Determine the (X, Y) coordinate at the center of the cell enclosing the given text.  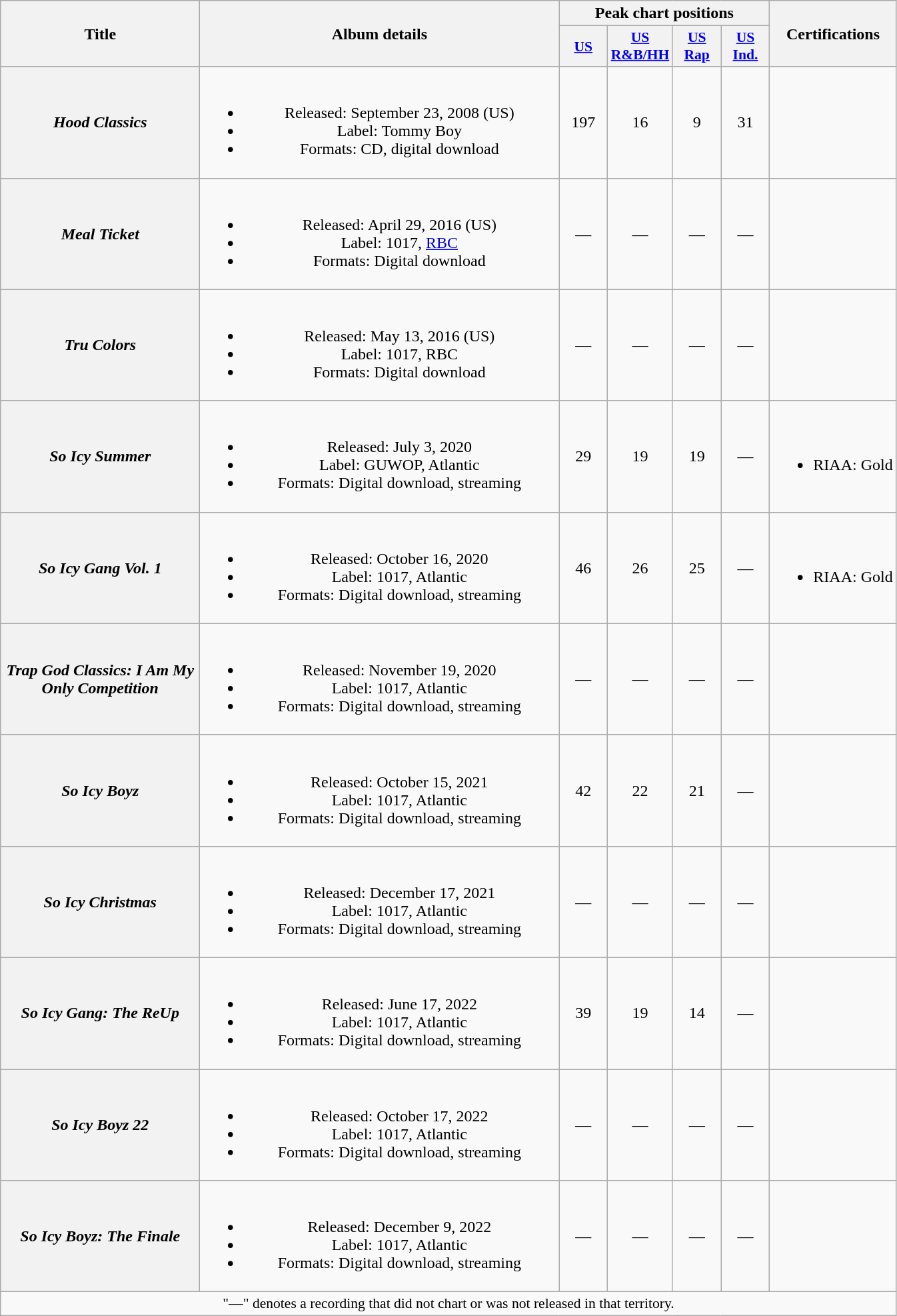
"—" denotes a recording that did not chart or was not released in that territory. (448, 1304)
Released: October 17, 2022Label: 1017, AtlanticFormats: Digital download, streaming (380, 1125)
197 (584, 123)
Tru Colors (100, 345)
22 (640, 791)
21 (697, 791)
So Icy Summer (100, 456)
USInd. (745, 47)
Released: December 9, 2022Label: 1017, AtlanticFormats: Digital download, streaming (380, 1236)
So Icy Christmas (100, 901)
So Icy Boyz 22 (100, 1125)
So Icy Boyz: The Finale (100, 1236)
Released: April 29, 2016 (US)Label: 1017, RBCFormats: Digital download (380, 233)
Hood Classics (100, 123)
42 (584, 791)
14 (697, 1013)
Released: October 16, 2020Label: 1017, AtlanticFormats: Digital download, streaming (380, 568)
26 (640, 568)
39 (584, 1013)
USR&B/HH (640, 47)
USRap (697, 47)
29 (584, 456)
Released: May 13, 2016 (US)Label: 1017, RBCFormats: Digital download (380, 345)
Peak chart positions (664, 13)
46 (584, 568)
Released: September 23, 2008 (US)Label: Tommy BoyFormats: CD, digital download (380, 123)
9 (697, 123)
Certifications (833, 33)
Meal Ticket (100, 233)
Trap God Classics: I Am My Only Competition (100, 679)
US (584, 47)
25 (697, 568)
Released: June 17, 2022Label: 1017, AtlanticFormats: Digital download, streaming (380, 1013)
16 (640, 123)
Album details (380, 33)
So Icy Gang: The ReUp (100, 1013)
Title (100, 33)
So Icy Boyz (100, 791)
Released: October 15, 2021Label: 1017, AtlanticFormats: Digital download, streaming (380, 791)
31 (745, 123)
So Icy Gang Vol. 1 (100, 568)
Released: July 3, 2020Label: GUWOP, AtlanticFormats: Digital download, streaming (380, 456)
Released: December 17, 2021Label: 1017, AtlanticFormats: Digital download, streaming (380, 901)
Released: November 19, 2020Label: 1017, AtlanticFormats: Digital download, streaming (380, 679)
